Detect which cell encompasses the target text, then output its [X, Y] center coordinate. 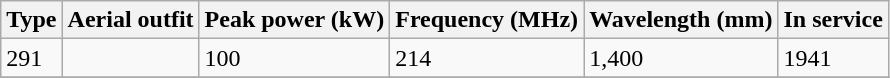
100 [294, 58]
1,400 [681, 58]
In service [833, 20]
Type [32, 20]
214 [487, 58]
291 [32, 58]
Wavelength (mm) [681, 20]
Aerial outfit [130, 20]
Frequency (MHz) [487, 20]
Peak power (kW) [294, 20]
1941 [833, 58]
